Scan for the cell matching the given text and deliver its (x, y) coordinate at center. 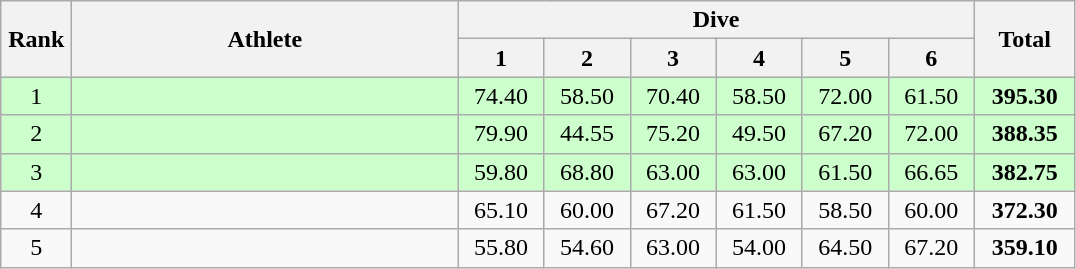
55.80 (501, 248)
395.30 (1024, 96)
44.55 (587, 134)
64.50 (845, 248)
359.10 (1024, 248)
372.30 (1024, 210)
66.65 (931, 172)
54.00 (759, 248)
79.90 (501, 134)
Rank (36, 39)
6 (931, 58)
59.80 (501, 172)
74.40 (501, 96)
54.60 (587, 248)
49.50 (759, 134)
Total (1024, 39)
382.75 (1024, 172)
388.35 (1024, 134)
Athlete (265, 39)
75.20 (673, 134)
65.10 (501, 210)
70.40 (673, 96)
Dive (716, 20)
68.80 (587, 172)
